Provide the [X, Y] coordinate of the cell's center where the given text is located.  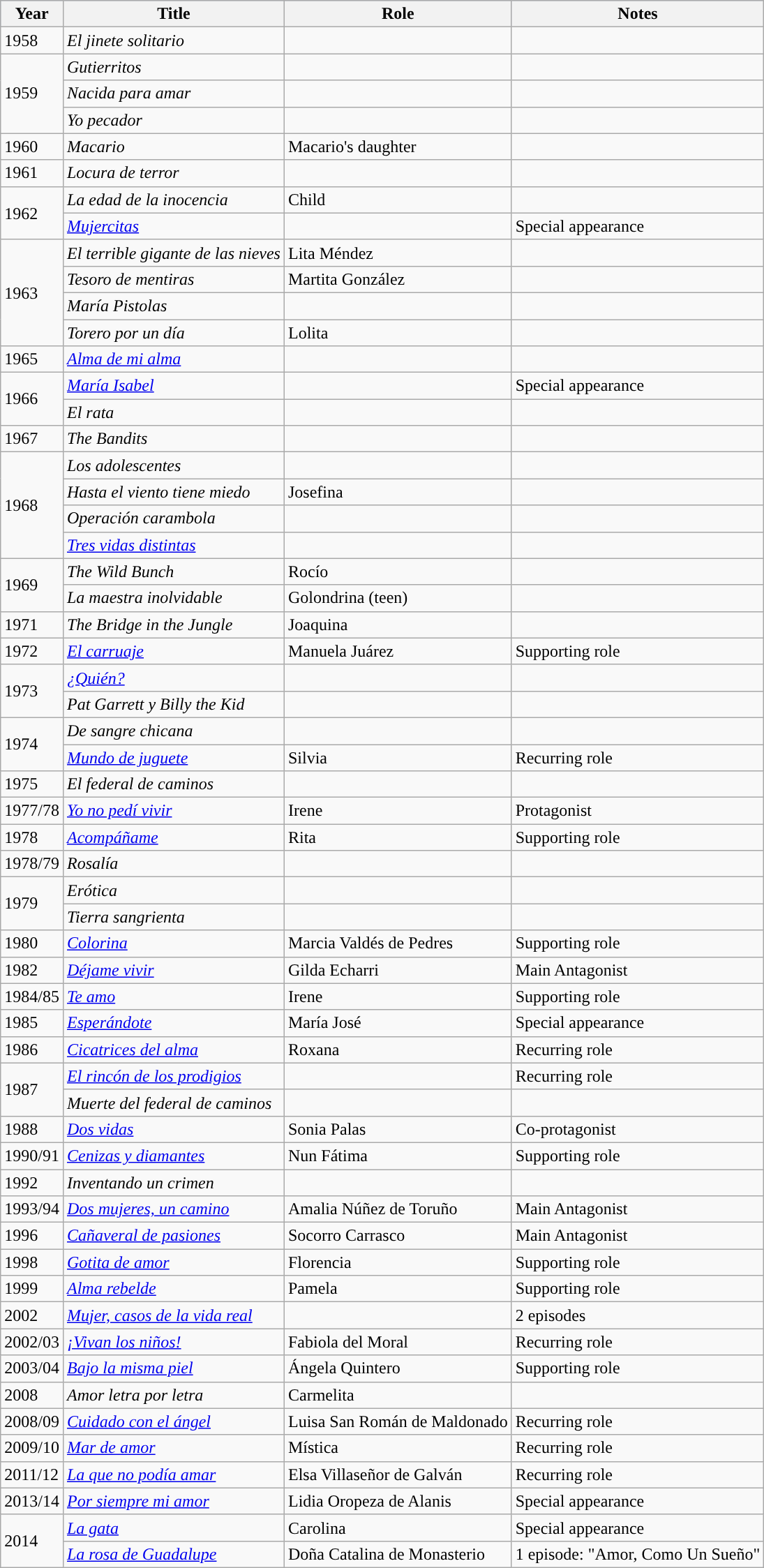
Tesoro de mentiras [173, 279]
Operación carambola [173, 518]
Macario's daughter [398, 147]
El rincón de los prodigios [173, 1076]
Nacida para amar [173, 94]
1988 [32, 1129]
1965 [32, 359]
1977/78 [32, 811]
Alma de mi alma [173, 359]
Doña Catalina de Monasterio [398, 1554]
1985 [32, 1023]
Cuidado con el ángel [173, 1421]
Alma rebelde [173, 1289]
2008/09 [32, 1421]
1987 [32, 1089]
The Bandits [173, 439]
Rosalía [173, 864]
Pamela [398, 1289]
Gilda Echarri [398, 970]
1972 [32, 651]
2002 [32, 1315]
Co-protagonist [638, 1129]
Muerte del federal de caminos [173, 1103]
1999 [32, 1289]
Yo no pedí vivir [173, 811]
Elsa Villaseñor de Galván [398, 1474]
Rocío [398, 572]
De sangre chicana [173, 731]
1986 [32, 1050]
2002/03 [32, 1342]
Carmelita [398, 1395]
1960 [32, 147]
1990/91 [32, 1156]
Roxana [398, 1050]
Silvia [398, 757]
Gutierritos [173, 67]
Lidia Oropeza de Alanis [398, 1501]
1967 [32, 439]
Mujer, casos de la vida real [173, 1315]
1973 [32, 691]
El carruaje [173, 651]
Acompáñame [173, 837]
Year [32, 14]
María José [398, 1023]
Inventando un crimen [173, 1183]
Pat Garrett y Billy the Kid [173, 704]
La gata [173, 1528]
Yo pecador [173, 120]
María Pistolas [173, 306]
Marcia Valdés de Pedres [398, 943]
Child [398, 200]
1971 [32, 625]
Rita [398, 837]
Erótica [173, 890]
1975 [32, 784]
Nun Fátima [398, 1156]
Mujercitas [173, 226]
Macario [173, 147]
2 episodes [638, 1315]
1962 [32, 213]
Lita Méndez [398, 253]
El rata [173, 412]
1961 [32, 173]
¿Quién? [173, 678]
1979 [32, 904]
Cañaveral de pasiones [173, 1236]
Dos mujeres, un camino [173, 1209]
Golondrina (teen) [398, 598]
Tres vidas distintas [173, 545]
1968 [32, 505]
1969 [32, 585]
Mar de amor [173, 1448]
Hasta el viento tiene miedo [173, 492]
Colorina [173, 943]
1959 [32, 94]
Te amo [173, 996]
Role [398, 14]
Gotita de amor [173, 1262]
Florencia [398, 1262]
El federal de caminos [173, 784]
1966 [32, 399]
1963 [32, 292]
1993/94 [32, 1209]
Ángela Quintero [398, 1368]
Cenizas y diamantes [173, 1156]
Por siempre mi amor [173, 1501]
The Bridge in the Jungle [173, 625]
Joaquina [398, 625]
1978/79 [32, 864]
Cicatrices del alma [173, 1050]
Lolita [398, 333]
Los adolescentes [173, 465]
Locura de terror [173, 173]
2011/12 [32, 1474]
María Isabel [173, 386]
Dos vidas [173, 1129]
La edad de la inocencia [173, 200]
Carolina [398, 1528]
1978 [32, 837]
2014 [32, 1541]
1982 [32, 970]
Esperándote [173, 1023]
1958 [32, 40]
1996 [32, 1236]
Mundo de juguete [173, 757]
1980 [32, 943]
Bajo la misma piel [173, 1368]
1984/85 [32, 996]
Fabiola del Moral [398, 1342]
Luisa San Román de Maldonado [398, 1421]
Title [173, 14]
Mística [398, 1448]
Amor letra por letra [173, 1395]
Protagonist [638, 811]
1 episode: "Amor, Como Un Sueño" [638, 1554]
Notes [638, 14]
2009/10 [32, 1448]
¡Vivan los niños! [173, 1342]
1992 [32, 1183]
1998 [32, 1262]
El jinete solitario [173, 40]
1974 [32, 744]
2003/04 [32, 1368]
The Wild Bunch [173, 572]
La que no podía amar [173, 1474]
Martita González [398, 279]
Déjame vivir [173, 970]
Tierra sangrienta [173, 917]
Torero por un día [173, 333]
Josefina [398, 492]
La maestra inolvidable [173, 598]
Manuela Juárez [398, 651]
Amalia Núñez de Toruño [398, 1209]
Sonia Palas [398, 1129]
La rosa de Guadalupe [173, 1554]
El terrible gigante de las nieves [173, 253]
2013/14 [32, 1501]
Socorro Carrasco [398, 1236]
2008 [32, 1395]
